Search for the cell housing the specified text and yield its [x, y] center coordinate. 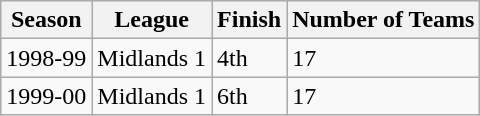
6th [250, 96]
League [152, 20]
Finish [250, 20]
1998-99 [46, 58]
Number of Teams [384, 20]
Season [46, 20]
4th [250, 58]
1999-00 [46, 96]
